Extract the [X, Y] coordinate from the center of the cell holding the provided text.  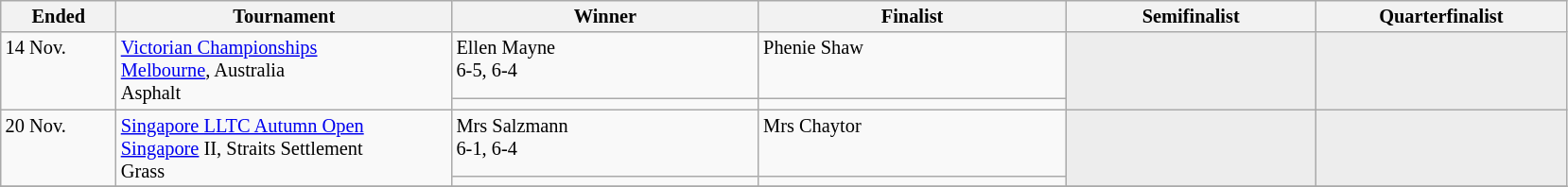
Singapore LLTC Autumn OpenSingapore II, Straits SettlementGrass [284, 148]
Mrs Salzmann6-1, 6-4 [605, 143]
Winner [605, 16]
Phenie Shaw [912, 65]
Mrs Chaytor [912, 143]
Victorian ChampionshipsMelbourne, AustraliaAsphalt [284, 71]
Tournament [284, 16]
Ellen Mayne6-5, 6-4 [605, 65]
Quarterfinalist [1441, 16]
Finalist [912, 16]
14 Nov. [59, 71]
Semifinalist [1192, 16]
Ended [59, 16]
20 Nov. [59, 148]
